Output the [x, y] coordinate of the center of the cell containing the given text.  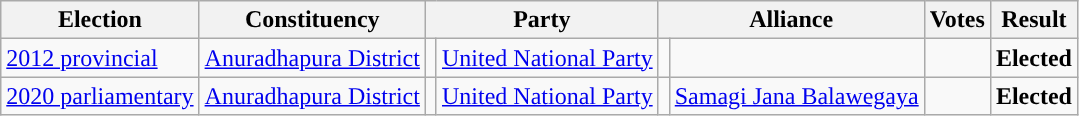
Votes [957, 20]
2012 provincial [100, 58]
Party [542, 20]
Election [100, 20]
Samagi Jana Balawegaya [796, 96]
Constituency [312, 20]
Result [1034, 20]
2020 parliamentary [100, 96]
Alliance [791, 20]
